Find where the given text appears and provide that cell's center as [X, Y] coordinate. 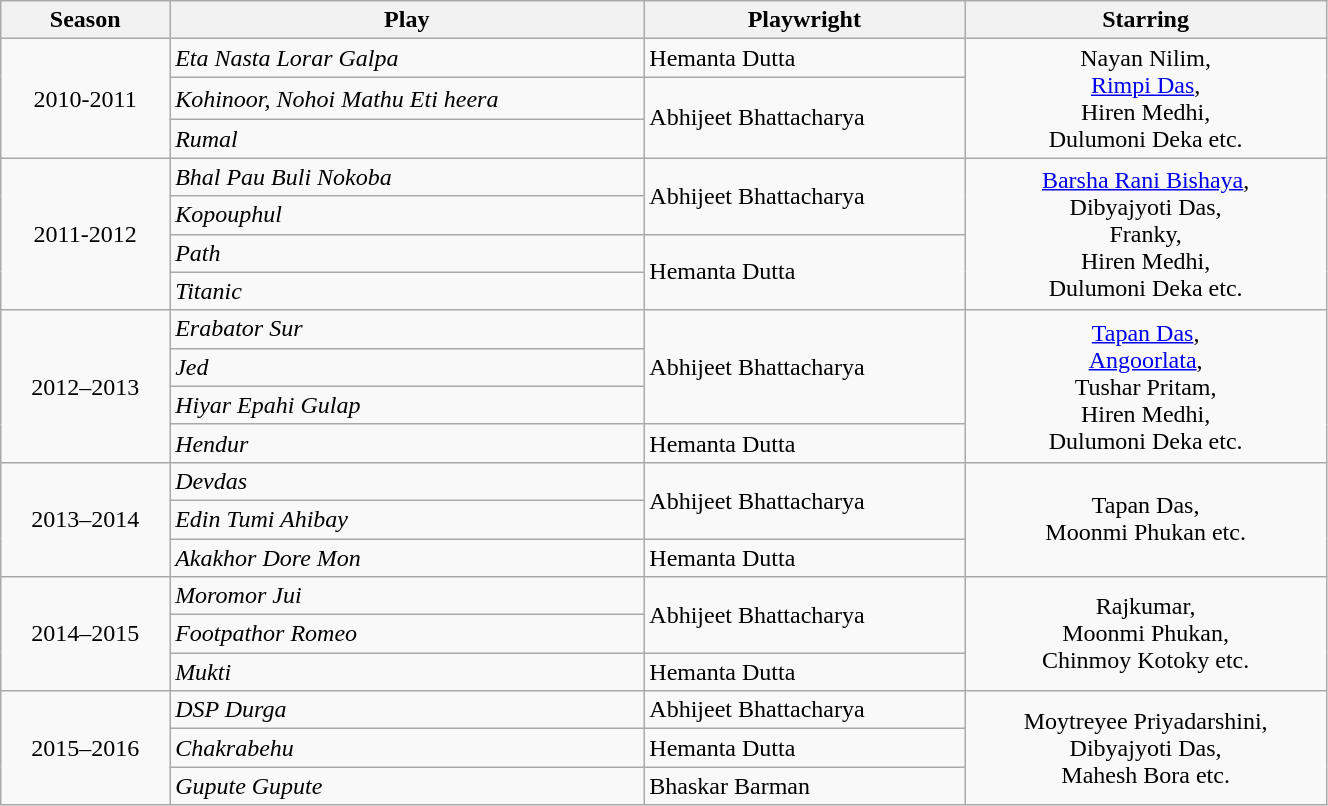
2010-2011 [86, 98]
2013–2014 [86, 519]
Bhaskar Barman [804, 786]
Rajkumar, Moonmi Phukan,Chinmoy Kotoky etc. [1146, 634]
Rumal [407, 139]
Nayan Nilim, Rimpi Das, Hiren Medhi, Dulumoni Deka etc. [1146, 98]
Moytreyee Priyadarshini, Dibyajyoti Das,Mahesh Bora etc. [1146, 748]
Bhal Pau Buli Nokoba [407, 177]
Mukti [407, 672]
Footpathor Romeo [407, 634]
Tapan Das, Angoorlata, Tushar Pritam,Hiren Medhi, Dulumoni Deka etc. [1146, 386]
Hendur [407, 443]
Tapan Das, Moonmi Phukan etc. [1146, 519]
Kopouphul [407, 215]
Titanic [407, 291]
Kohinoor, Nohoi Mathu Eti heera [407, 98]
Hiyar Epahi Gulap [407, 405]
Season [86, 20]
Starring [1146, 20]
2014–2015 [86, 634]
Edin Tumi Ahibay [407, 519]
Barsha Rani Bishaya, Dibyajyoti Das, Franky,Hiren Medhi, Dulumoni Deka etc. [1146, 234]
Akakhor Dore Mon [407, 557]
Erabator Sur [407, 329]
Path [407, 253]
DSP Durga [407, 710]
Gupute Gupute [407, 786]
Jed [407, 367]
Moromor Jui [407, 596]
Play [407, 20]
Devdas [407, 481]
2015–2016 [86, 748]
2012–2013 [86, 386]
Playwright [804, 20]
Chakrabehu [407, 748]
2011-2012 [86, 234]
Eta Nasta Lorar Galpa [407, 58]
